Provide the [X, Y] coordinate of the cell's center where the given text is located.  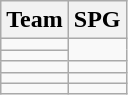
SPG [97, 20]
Team [35, 20]
